Identify which cell holds the provided text, then report its [X, Y] central coordinate. 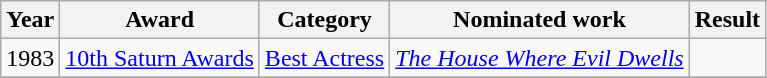
Result [727, 20]
The House Where Evil Dwells [540, 58]
Award [160, 20]
Best Actress [324, 58]
10th Saturn Awards [160, 58]
Nominated work [540, 20]
Year [30, 20]
1983 [30, 58]
Category [324, 20]
